Capture the cell that displays the provided text and extract its [X, Y] central coordinate. 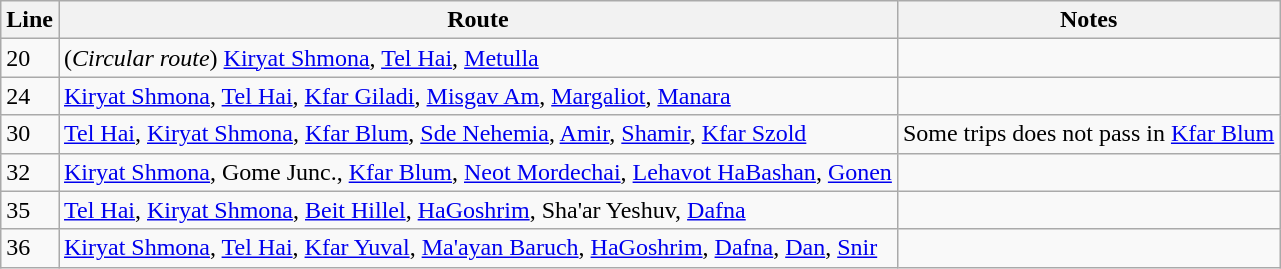
Kiryat Shmona, Tel Hai, Kfar Giladi, Misgav Am, Margaliot, Manara [478, 96]
Line [30, 20]
24 [30, 96]
Notes [1088, 20]
Kiryat Shmona, Tel Hai, Kfar Yuval, Ma'ayan Baruch, HaGoshrim, Dafna, Dan, Snir [478, 248]
36 [30, 248]
20 [30, 58]
Some trips does not pass in Kfar Blum [1088, 134]
Kiryat Shmona, Gome Junc., Kfar Blum, Neot Mordechai, Lehavot HaBashan, Gonen [478, 172]
Tel Hai, Kiryat Shmona, Beit Hillel, HaGoshrim, Sha'ar Yeshuv, Dafna [478, 210]
30 [30, 134]
32 [30, 172]
(Circular route) Kiryat Shmona, Tel Hai, Metulla [478, 58]
35 [30, 210]
Route [478, 20]
Tel Hai, Kiryat Shmona, Kfar Blum, Sde Nehemia, Amir, Shamir, Kfar Szold [478, 134]
